From the cell containing the given text, extract its center point as [X, Y] coordinate. 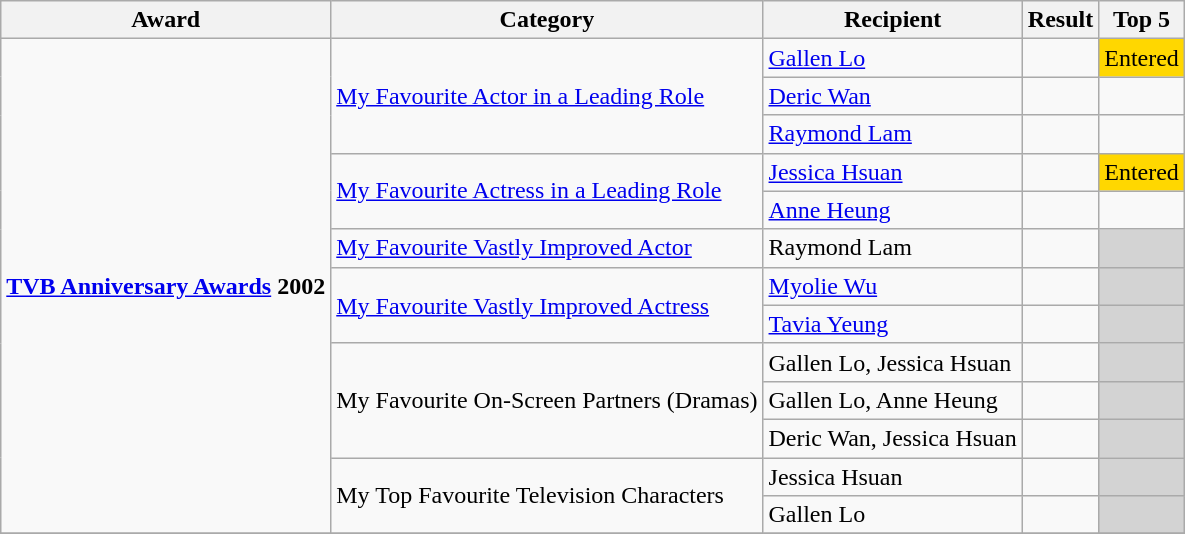
My Favourite Vastly Improved Actor [547, 248]
My Favourite Actress in a Leading Role [547, 191]
Recipient [892, 20]
Deric Wan, Jessica Hsuan [892, 438]
Gallen Lo, Anne Heung [892, 400]
Result [1060, 20]
Tavia Yeung [892, 324]
Gallen Lo, Jessica Hsuan [892, 362]
My Top Favourite Television Characters [547, 496]
TVB Anniversary Awards 2002 [166, 286]
Deric Wan [892, 96]
Top 5 [1142, 20]
My Favourite Vastly Improved Actress [547, 305]
Myolie Wu [892, 286]
My Favourite On-Screen Partners (Dramas) [547, 400]
Category [547, 20]
My Favourite Actor in a Leading Role [547, 96]
Award [166, 20]
Anne Heung [892, 210]
